Capture the cell that displays the provided text and extract its [x, y] central coordinate. 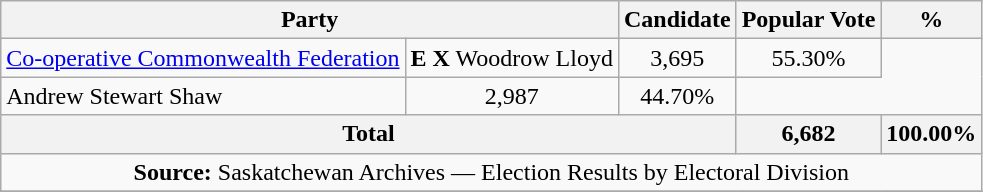
100.00% [932, 134]
Popular Vote [808, 20]
2,987 [512, 96]
E X Woodrow Lloyd [512, 58]
44.70% [677, 96]
3,695 [677, 58]
6,682 [808, 134]
Candidate [677, 20]
% [932, 20]
Source: Saskatchewan Archives — Election Results by Electoral Division [492, 172]
Andrew Stewart Shaw [203, 96]
55.30% [808, 58]
Total [368, 134]
Party [310, 20]
Co-operative Commonwealth Federation [203, 58]
